Search for the cell housing the specified text and yield its (x, y) center coordinate. 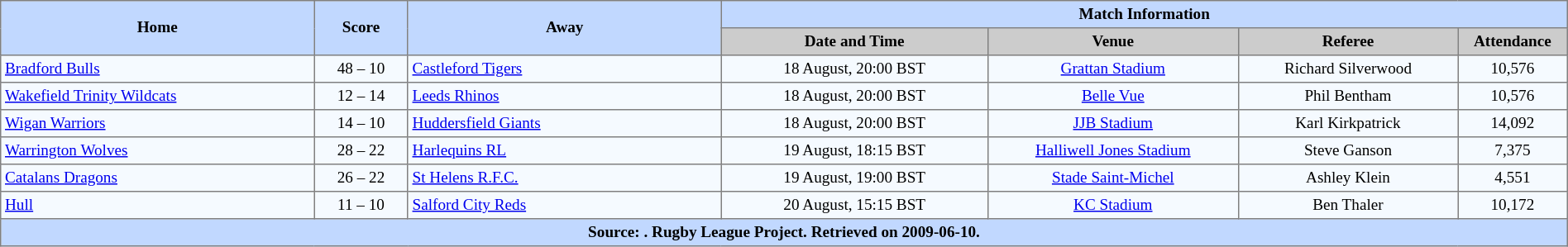
Ben Thaler (1348, 205)
Halliwell Jones Stadium (1113, 150)
Castleford Tigers (564, 69)
Referee (1348, 41)
Grattan Stadium (1113, 69)
Wakefield Trinity Wildcats (157, 96)
11 – 10 (361, 205)
Away (564, 28)
Stade Saint-Michel (1113, 178)
Catalans Dragons (157, 178)
20 August, 15:15 BST (854, 205)
Ashley Klein (1348, 178)
12 – 14 (361, 96)
48 – 10 (361, 69)
Match Information (1145, 15)
Score (361, 28)
Attendance (1513, 41)
14 – 10 (361, 124)
Home (157, 28)
JJB Stadium (1113, 124)
26 – 22 (361, 178)
Salford City Reds (564, 205)
Date and Time (854, 41)
Huddersfield Giants (564, 124)
Karl Kirkpatrick (1348, 124)
Hull (157, 205)
KC Stadium (1113, 205)
19 August, 19:00 BST (854, 178)
Venue (1113, 41)
19 August, 18:15 BST (854, 150)
10,172 (1513, 205)
28 – 22 (361, 150)
St Helens R.F.C. (564, 178)
Steve Ganson (1348, 150)
Leeds Rhinos (564, 96)
Wigan Warriors (157, 124)
Richard Silverwood (1348, 69)
Belle Vue (1113, 96)
14,092 (1513, 124)
Harlequins RL (564, 150)
Phil Bentham (1348, 96)
Source: . Rugby League Project. Retrieved on 2009-06-10. (784, 233)
4,551 (1513, 178)
7,375 (1513, 150)
Warrington Wolves (157, 150)
Bradford Bulls (157, 69)
